Output the (x, y) coordinate of the center of the cell containing the given text.  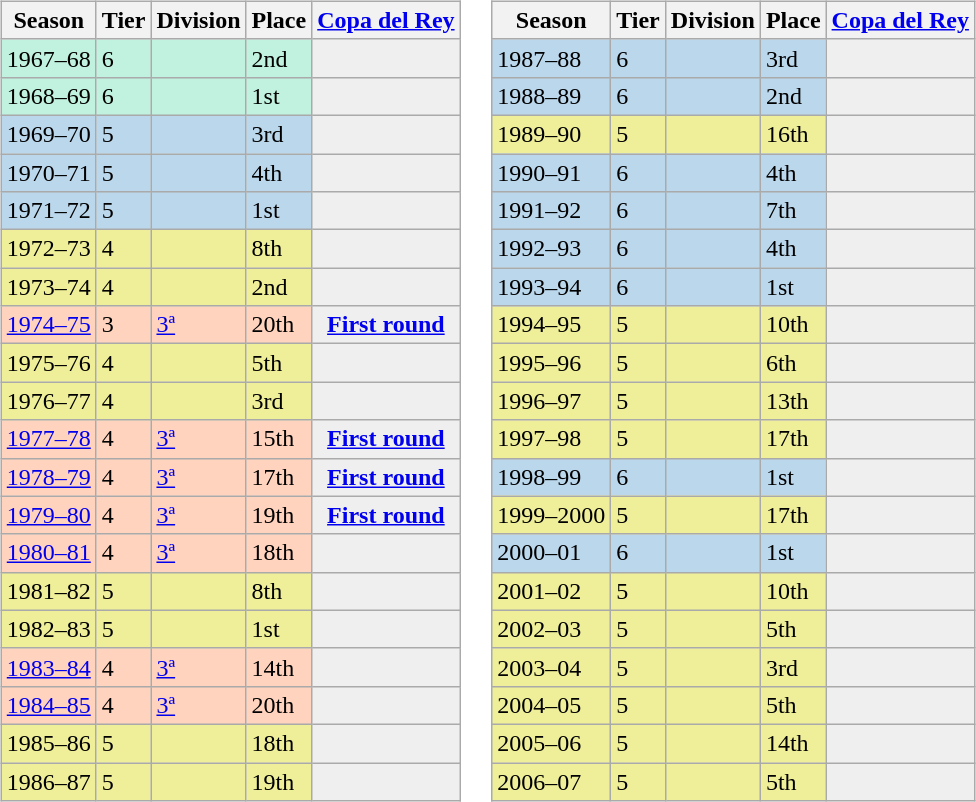
1981–82 (48, 591)
2000–01 (552, 553)
1999–2000 (552, 515)
13th (793, 401)
1977–78 (48, 439)
2002–03 (552, 629)
1975–76 (48, 363)
1969–70 (48, 134)
2004–05 (552, 705)
1988–89 (552, 96)
1993–94 (552, 287)
1992–93 (552, 249)
1968–69 (48, 96)
16th (793, 134)
1994–95 (552, 325)
1987–88 (552, 58)
1998–99 (552, 477)
1995–96 (552, 363)
1978–79 (48, 477)
1979–80 (48, 515)
1996–97 (552, 401)
1997–98 (552, 439)
1989–90 (552, 134)
1974–75 (48, 325)
2006–07 (552, 781)
1986–87 (48, 781)
1970–71 (48, 173)
7th (793, 211)
1983–84 (48, 667)
1967–68 (48, 58)
2005–06 (552, 743)
2001–02 (552, 591)
1990–91 (552, 173)
1971–72 (48, 211)
1985–86 (48, 743)
1976–77 (48, 401)
1973–74 (48, 287)
1972–73 (48, 249)
1980–81 (48, 553)
1984–85 (48, 705)
15th (279, 439)
6th (793, 363)
3 (124, 325)
1982–83 (48, 629)
2003–04 (552, 667)
1991–92 (552, 211)
